Detect which cell encompasses the target text, then output its (X, Y) center coordinate. 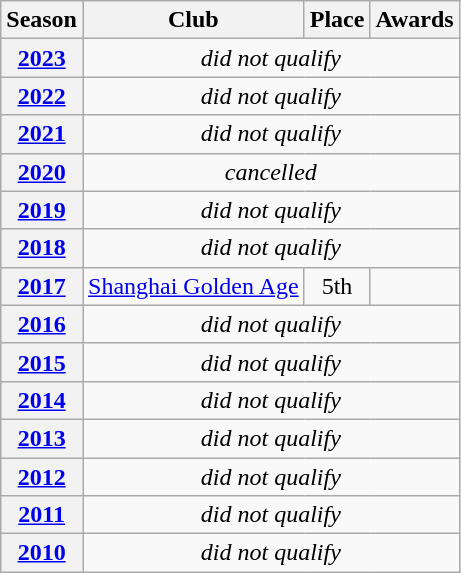
2020 (42, 172)
2022 (42, 96)
2014 (42, 400)
Place (337, 20)
5th (337, 286)
2016 (42, 324)
2023 (42, 58)
2010 (42, 553)
Shanghai Golden Age (193, 286)
2011 (42, 515)
2012 (42, 477)
Season (42, 20)
Club (193, 20)
2013 (42, 438)
2019 (42, 210)
2015 (42, 362)
cancelled (270, 172)
Awards (414, 20)
2021 (42, 134)
2018 (42, 248)
2017 (42, 286)
